For the text-containing cell, return its midpoint in (x, y) coordinate format. 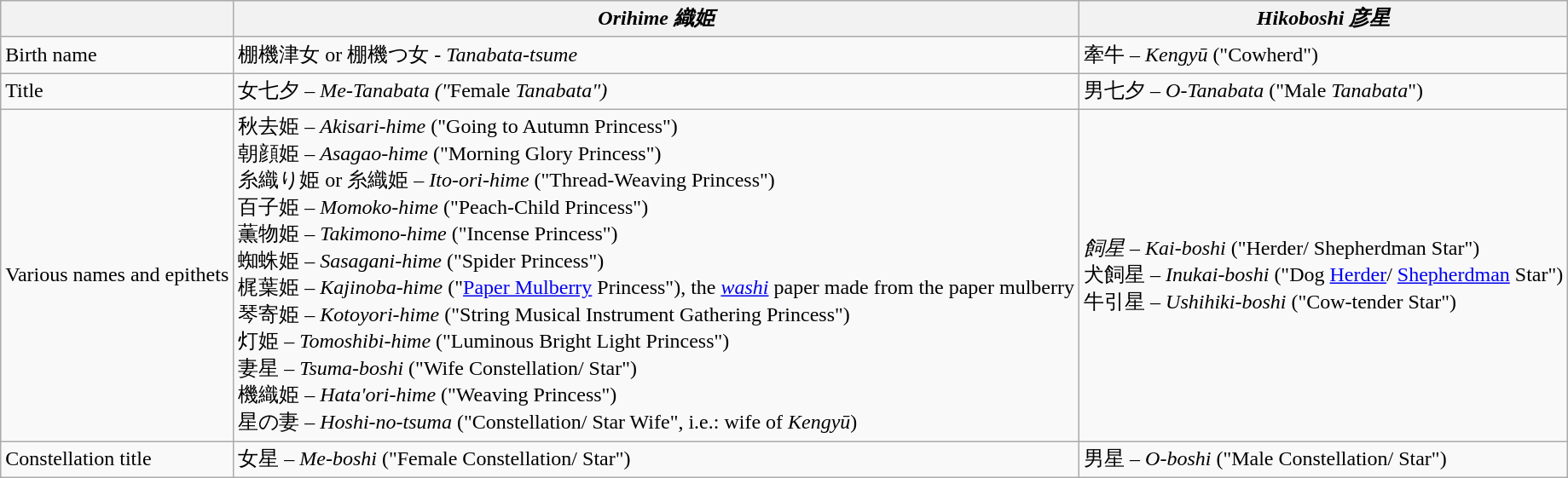
女星 – Me-boshi ("Female Constellation/ Star") (657, 460)
Orihime 織姫 (657, 19)
Various names and epithets (118, 274)
Title (118, 92)
Constellation title (118, 460)
牽牛 – Kengyū ("Cowherd") (1323, 55)
Birth name (118, 55)
飼星 – Kai-boshi ("Herder/ Shepherdman Star")犬飼星 – Inukai-boshi ("Dog Herder/ Shepherdman Star")牛引星 – Ushihiki-boshi ("Cow-tender Star") (1323, 274)
Hikoboshi 彦星 (1323, 19)
男星 – O-boshi ("Male Constellation/ Star") (1323, 460)
男七夕 – O-Tanabata ("Male Tanabata") (1323, 92)
棚機津女 or 棚機つ女 - Tanabata-tsume (657, 55)
女七夕 – Me-Tanabata ("Female Tanabata") (657, 92)
